Detect which cell encompasses the target text, then output its (x, y) center coordinate. 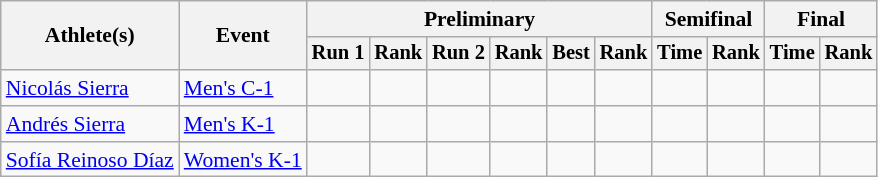
Run 1 (338, 54)
Men's K-1 (243, 124)
Preliminary (480, 19)
Final (821, 19)
Athlete(s) (90, 36)
Andrés Sierra (90, 124)
Semifinal (708, 19)
Best (570, 54)
Run 2 (458, 54)
Nicolás Sierra (90, 88)
Men's C-1 (243, 88)
Event (243, 36)
